Locate the cell with the specified text and output its [x, y] center coordinate. 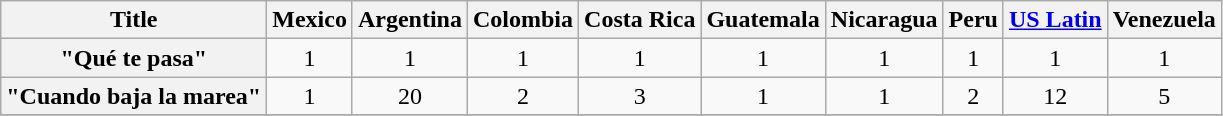
"Cuando baja la marea" [134, 96]
US Latin [1055, 20]
Guatemala [763, 20]
Title [134, 20]
Costa Rica [640, 20]
Colombia [522, 20]
Peru [973, 20]
Argentina [410, 20]
3 [640, 96]
Mexico [310, 20]
Nicaragua [884, 20]
20 [410, 96]
12 [1055, 96]
Venezuela [1164, 20]
5 [1164, 96]
"Qué te pasa" [134, 58]
